Capture the cell that displays the provided text and extract its (x, y) central coordinate. 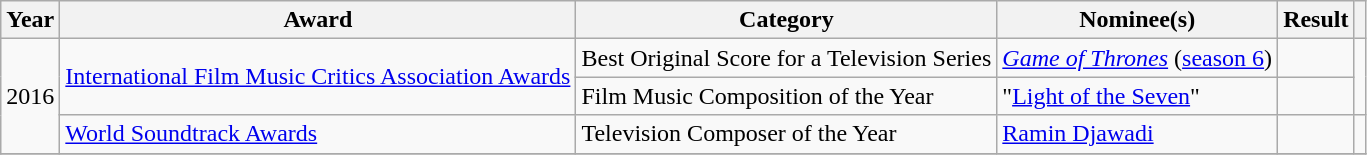
Television Composer of the Year (786, 134)
Award (318, 20)
2016 (30, 96)
Ramin Djawadi (1138, 134)
Year (30, 20)
Game of Thrones (season 6) (1138, 58)
"Light of the Seven" (1138, 96)
Result (1316, 20)
Nominee(s) (1138, 20)
Film Music Composition of the Year (786, 96)
International Film Music Critics Association Awards (318, 77)
Best Original Score for a Television Series (786, 58)
World Soundtrack Awards (318, 134)
Category (786, 20)
